Locate the cell with the specified text and output its [x, y] center coordinate. 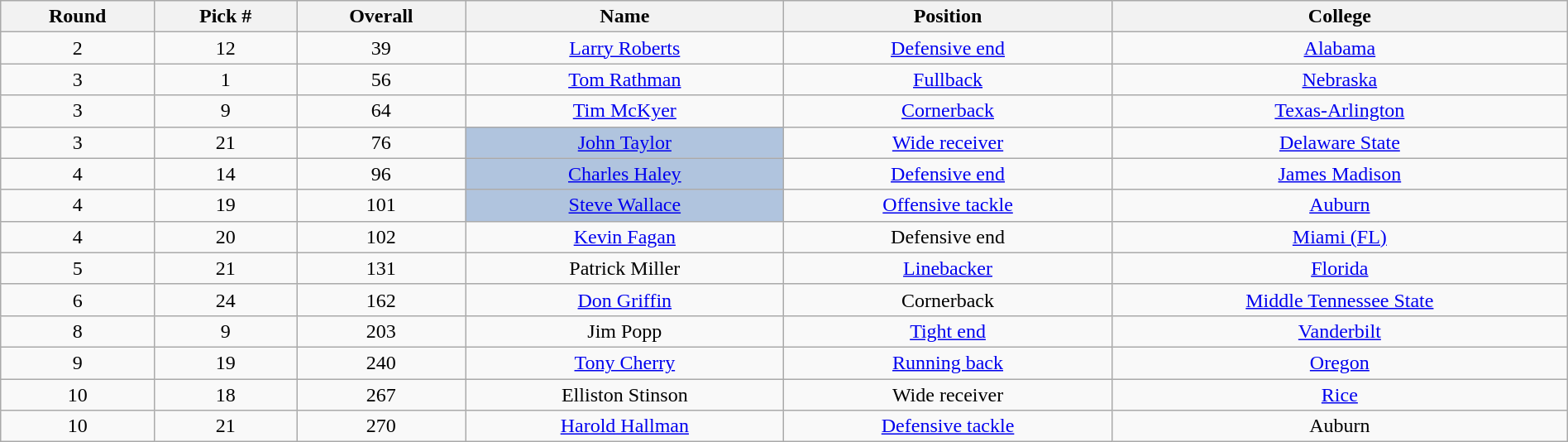
56 [381, 79]
Delaware State [1340, 142]
24 [226, 300]
12 [226, 48]
Middle Tennessee State [1340, 300]
Steve Wallace [625, 205]
Tim McKyer [625, 111]
162 [381, 300]
Rice [1340, 395]
20 [226, 237]
Alabama [1340, 48]
1 [226, 79]
102 [381, 237]
Offensive tackle [948, 205]
Name [625, 17]
96 [381, 174]
240 [381, 363]
2 [78, 48]
131 [381, 268]
Tom Rathman [625, 79]
267 [381, 395]
Charles Haley [625, 174]
64 [381, 111]
James Madison [1340, 174]
18 [226, 395]
Round [78, 17]
Don Griffin [625, 300]
Harold Hallman [625, 426]
Larry Roberts [625, 48]
270 [381, 426]
Patrick Miller [625, 268]
8 [78, 331]
Defensive tackle [948, 426]
Running back [948, 363]
76 [381, 142]
Kevin Fagan [625, 237]
Position [948, 17]
Linebacker [948, 268]
5 [78, 268]
Fullback [948, 79]
John Taylor [625, 142]
Nebraska [1340, 79]
Jim Popp [625, 331]
101 [381, 205]
Tony Cherry [625, 363]
39 [381, 48]
Tight end [948, 331]
14 [226, 174]
College [1340, 17]
Florida [1340, 268]
Overall [381, 17]
6 [78, 300]
203 [381, 331]
Elliston Stinson [625, 395]
Miami (FL) [1340, 237]
Vanderbilt [1340, 331]
Pick # [226, 17]
Oregon [1340, 363]
Texas-Arlington [1340, 111]
